Search for the cell housing the specified text and yield its (X, Y) center coordinate. 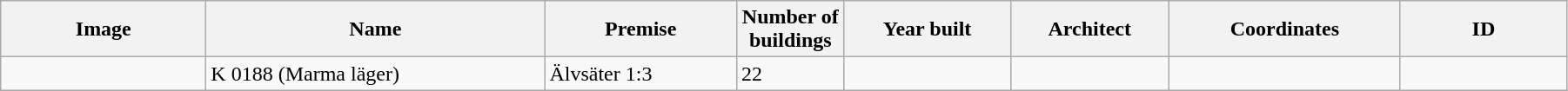
Premise (640, 29)
Number ofbuildings (790, 29)
K 0188 (Marma läger) (376, 74)
22 (790, 74)
Coordinates (1284, 29)
ID (1483, 29)
Älvsäter 1:3 (640, 74)
Name (376, 29)
Image (104, 29)
Year built (928, 29)
Architect (1089, 29)
